Return the [X, Y] coordinate for the center point of the cell that contains the specified text.  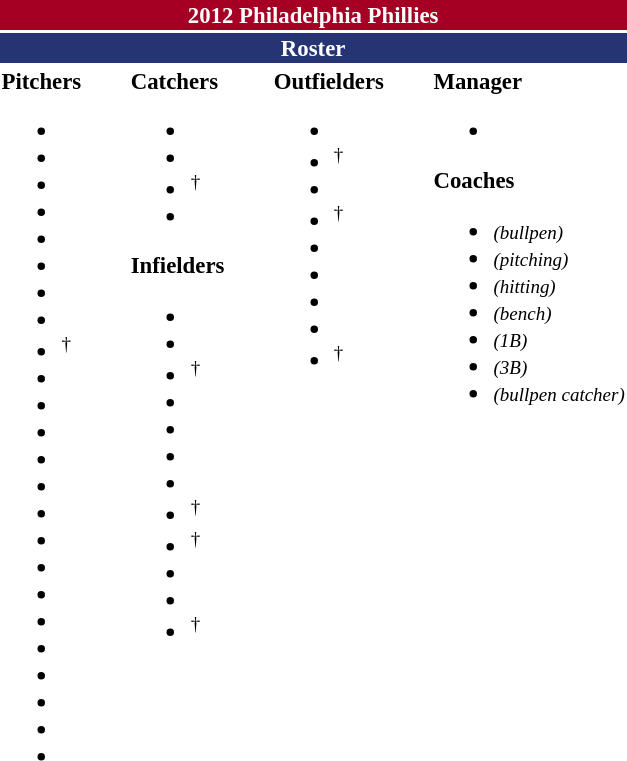
2012 Philadelphia Phillies [313, 15]
Roster [313, 48]
